Return the (x, y) coordinate for the center point of the cell that contains the specified text.  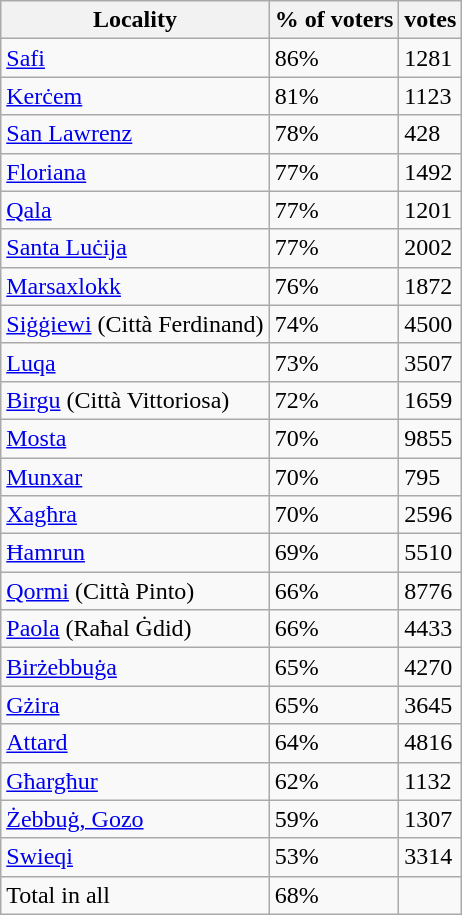
Santa Luċija (135, 248)
72% (334, 400)
Safi (135, 58)
Birgu (Città Vittoriosa) (135, 400)
Locality (135, 20)
86% (334, 58)
Siġġiewi (Città Ferdinand) (135, 324)
Swieqi (135, 857)
% of voters (334, 20)
Qormi (Città Pinto) (135, 591)
Floriana (135, 172)
69% (334, 553)
4816 (430, 743)
8776 (430, 591)
1281 (430, 58)
68% (334, 895)
73% (334, 362)
Attard (135, 743)
Xagħra (135, 515)
1123 (430, 96)
1659 (430, 400)
4433 (430, 629)
3645 (430, 705)
1872 (430, 286)
428 (430, 134)
1492 (430, 172)
78% (334, 134)
Marsaxlokk (135, 286)
53% (334, 857)
76% (334, 286)
1132 (430, 781)
Mosta (135, 438)
2596 (430, 515)
62% (334, 781)
votes (430, 20)
Birżebbuġa (135, 667)
4500 (430, 324)
San Lawrenz (135, 134)
Ħamrun (135, 553)
9855 (430, 438)
Paola (Raħal Ġdid) (135, 629)
2002 (430, 248)
4270 (430, 667)
Kerċem (135, 96)
Munxar (135, 477)
81% (334, 96)
59% (334, 819)
Żebbuġ, Gozo (135, 819)
3314 (430, 857)
Luqa (135, 362)
5510 (430, 553)
Għargħur (135, 781)
Total in all (135, 895)
74% (334, 324)
3507 (430, 362)
795 (430, 477)
1307 (430, 819)
1201 (430, 210)
64% (334, 743)
Gżira (135, 705)
Qala (135, 210)
